Find where the given text appears and provide that cell's center as [X, Y] coordinate. 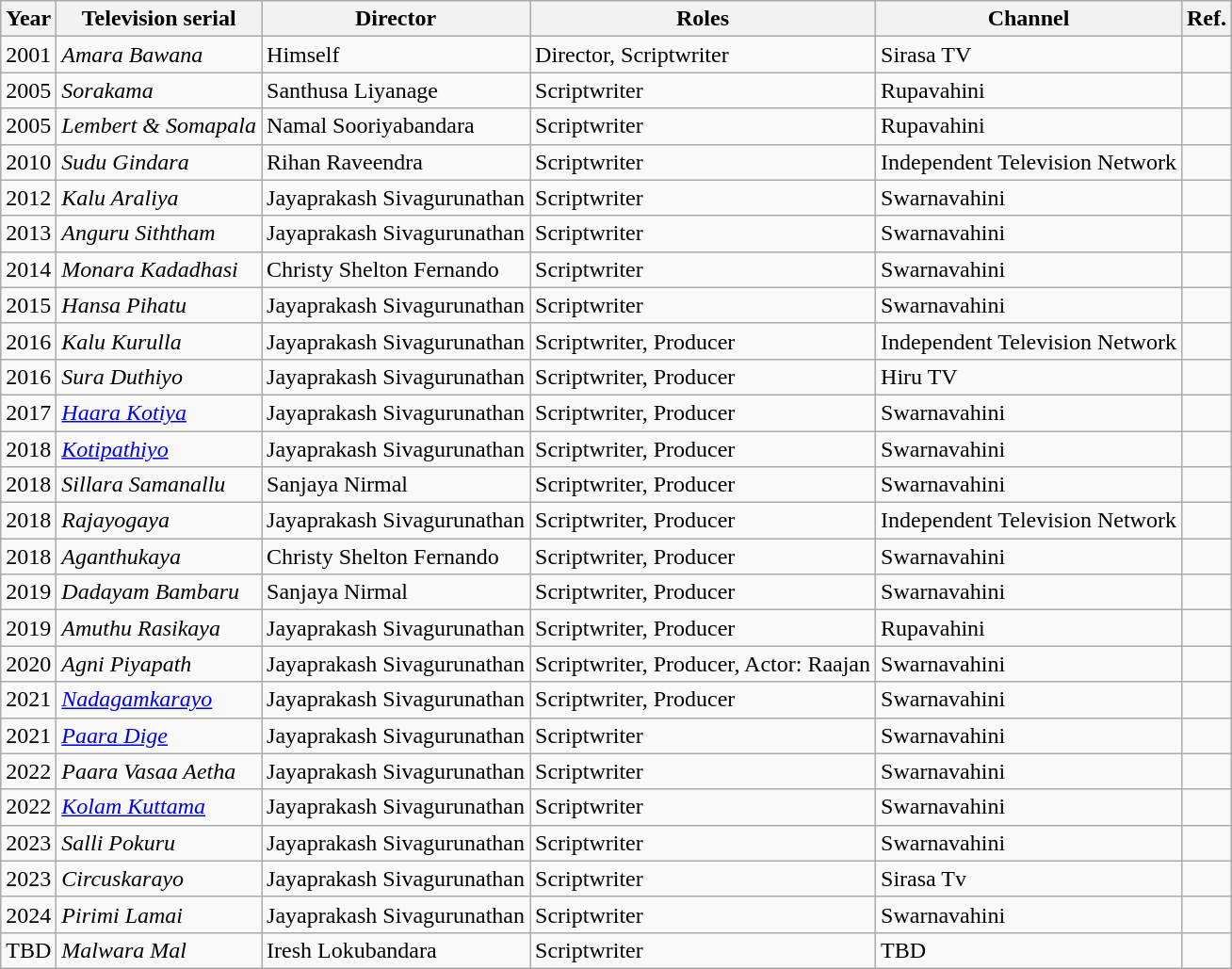
Haara Kotiya [159, 412]
Sillara Samanallu [159, 485]
Paara Dige [159, 735]
Monara Kadadhasi [159, 269]
2017 [28, 412]
Rajayogaya [159, 521]
Iresh Lokubandara [396, 950]
Kotipathiyo [159, 449]
Salli Pokuru [159, 843]
Lembert & Somapala [159, 126]
Kalu Kurulla [159, 341]
Director [396, 19]
Kalu Araliya [159, 198]
Sura Duthiyo [159, 377]
Amuthu Rasikaya [159, 628]
Nadagamkarayo [159, 700]
2015 [28, 305]
Ref. [1206, 19]
Roles [703, 19]
Santhusa Liyanage [396, 90]
2024 [28, 914]
Scriptwriter, Producer, Actor: Raajan [703, 664]
Himself [396, 55]
Hiru TV [1029, 377]
Circuskarayo [159, 879]
Channel [1029, 19]
2014 [28, 269]
Rihan Raveendra [396, 162]
Sudu Gindara [159, 162]
2001 [28, 55]
Anguru Siththam [159, 234]
Paara Vasaa Aetha [159, 771]
2020 [28, 664]
2013 [28, 234]
Television serial [159, 19]
2012 [28, 198]
Aganthukaya [159, 557]
Agni Piyapath [159, 664]
Director, Scriptwriter [703, 55]
2010 [28, 162]
Amara Bawana [159, 55]
Dadayam Bambaru [159, 592]
Sirasa TV [1029, 55]
Kolam Kuttama [159, 807]
Malwara Mal [159, 950]
Pirimi Lamai [159, 914]
Hansa Pihatu [159, 305]
Year [28, 19]
Sorakama [159, 90]
Sirasa Tv [1029, 879]
Namal Sooriyabandara [396, 126]
